Scan for the cell matching the given text and deliver its [X, Y] coordinate at center. 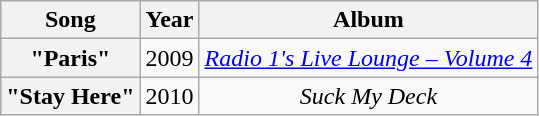
Radio 1's Live Lounge – Volume 4 [368, 58]
"Stay Here" [70, 96]
Song [70, 20]
2010 [170, 96]
2009 [170, 58]
Year [170, 20]
Suck My Deck [368, 96]
Album [368, 20]
"Paris" [70, 58]
